Search for the cell housing the specified text and yield its (X, Y) center coordinate. 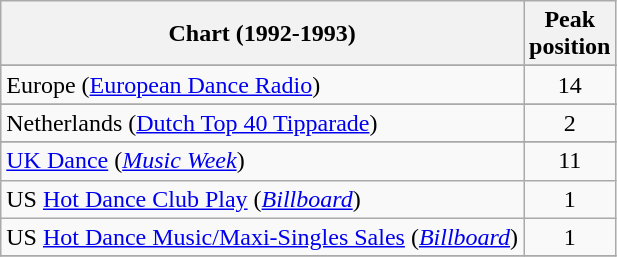
Europe (European Dance Radio) (262, 85)
US Hot Dance Club Play (Billboard) (262, 199)
UK Dance (Music Week) (262, 161)
US Hot Dance Music/Maxi-Singles Sales (Billboard) (262, 237)
11 (570, 161)
14 (570, 85)
2 (570, 123)
Peakposition (570, 34)
Netherlands (Dutch Top 40 Tipparade) (262, 123)
Chart (1992-1993) (262, 34)
